Capture the cell that displays the provided text and extract its (x, y) central coordinate. 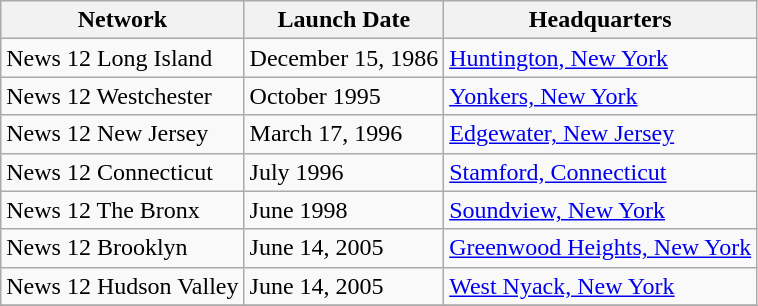
West Nyack, New York (600, 286)
Greenwood Heights, New York (600, 248)
October 1995 (344, 96)
News 12 Connecticut (122, 172)
Soundview, New York (600, 210)
Edgewater, New Jersey (600, 134)
Yonkers, New York (600, 96)
December 15, 1986 (344, 58)
Headquarters (600, 20)
News 12 The Bronx (122, 210)
Stamford, Connecticut (600, 172)
News 12 Long Island (122, 58)
March 17, 1996 (344, 134)
June 1998 (344, 210)
Network (122, 20)
Launch Date (344, 20)
News 12 Brooklyn (122, 248)
Huntington, New York (600, 58)
News 12 Hudson Valley (122, 286)
July 1996 (344, 172)
News 12 New Jersey (122, 134)
News 12 Westchester (122, 96)
